From the cell containing the given text, extract its center point as [X, Y] coordinate. 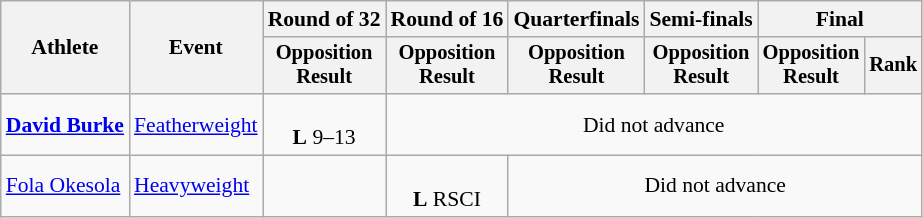
Semi-finals [700, 19]
Rank [893, 66]
Round of 32 [324, 19]
Round of 16 [448, 19]
L 9–13 [324, 124]
Final [840, 19]
Heavyweight [196, 186]
David Burke [65, 124]
Quarterfinals [576, 19]
Event [196, 48]
Featherweight [196, 124]
Fola Okesola [65, 186]
L RSCI [448, 186]
Athlete [65, 48]
